Locate the cell with the specified text and output its (x, y) center coordinate. 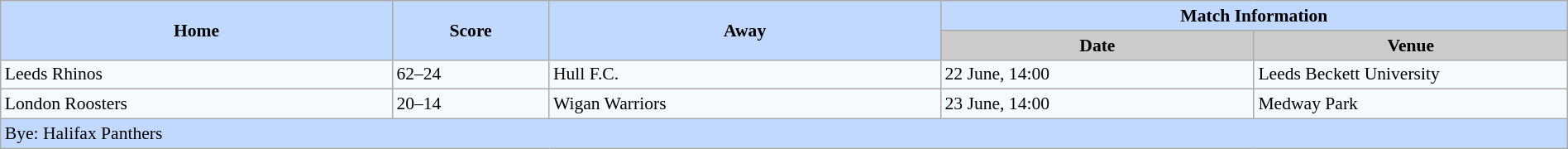
Leeds Beckett University (1411, 74)
London Roosters (197, 104)
22 June, 14:00 (1097, 74)
Wigan Warriors (745, 104)
20–14 (470, 104)
Score (470, 30)
Date (1097, 46)
Bye: Halifax Panthers (784, 134)
62–24 (470, 74)
Home (197, 30)
Away (745, 30)
Medway Park (1411, 104)
Match Information (1254, 16)
23 June, 14:00 (1097, 104)
Hull F.C. (745, 74)
Leeds Rhinos (197, 74)
Venue (1411, 46)
